Pinpoint the cell where the given text exists, returning its [X, Y] midpoint coordinate. 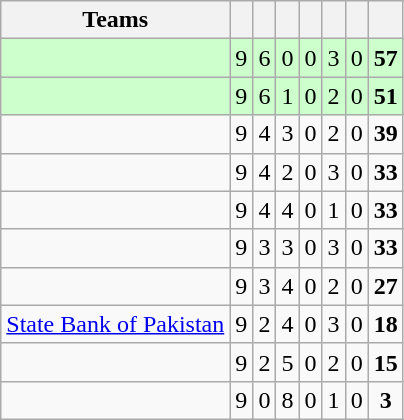
8 [288, 400]
State Bank of Pakistan [116, 324]
5 [288, 362]
51 [386, 96]
39 [386, 134]
18 [386, 324]
27 [386, 286]
57 [386, 58]
Teams [116, 20]
15 [386, 362]
